Identify which cell holds the provided text, then report its [x, y] central coordinate. 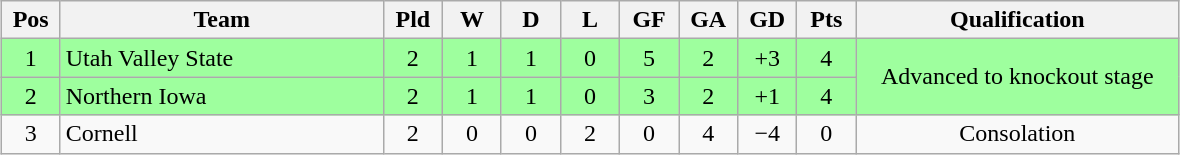
GA [708, 20]
Pos [30, 20]
Pts [826, 20]
GD [768, 20]
Utah Valley State [222, 58]
5 [650, 58]
Northern Iowa [222, 96]
−4 [768, 134]
+1 [768, 96]
W [472, 20]
D [530, 20]
Qualification [1018, 20]
GF [650, 20]
Team [222, 20]
Consolation [1018, 134]
Cornell [222, 134]
+3 [768, 58]
L [590, 20]
Advanced to knockout stage [1018, 77]
Pld [412, 20]
